Pinpoint the cell where the given text exists, returning its [X, Y] midpoint coordinate. 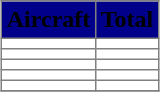
Aircraft [49, 20]
Total [128, 20]
